Scan for the cell matching the given text and deliver its [x, y] coordinate at center. 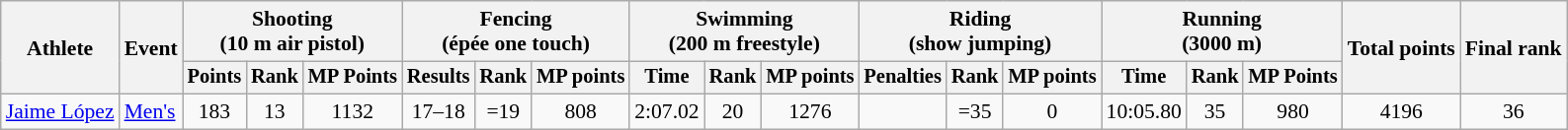
Swimming(200 m freestyle) [744, 32]
980 [1292, 112]
Athlete [60, 47]
35 [1215, 112]
Results [439, 78]
Riding(show jumping) [980, 32]
Running(3000 m) [1222, 32]
=19 [503, 112]
36 [1514, 112]
Event [151, 47]
2:07.02 [666, 112]
1132 [353, 112]
10:05.80 [1144, 112]
183 [214, 112]
=35 [975, 112]
Jaime López [60, 112]
Final rank [1514, 47]
Shooting(10 m air pistol) [292, 32]
808 [581, 112]
0 [1051, 112]
Total points [1401, 47]
Fencing(épée one touch) [516, 32]
1276 [810, 112]
17–18 [439, 112]
Penalties [902, 78]
13 [275, 112]
4196 [1401, 112]
Points [214, 78]
20 [733, 112]
Men's [151, 112]
